Return the (X, Y) coordinate for the center point of the cell that contains the specified text.  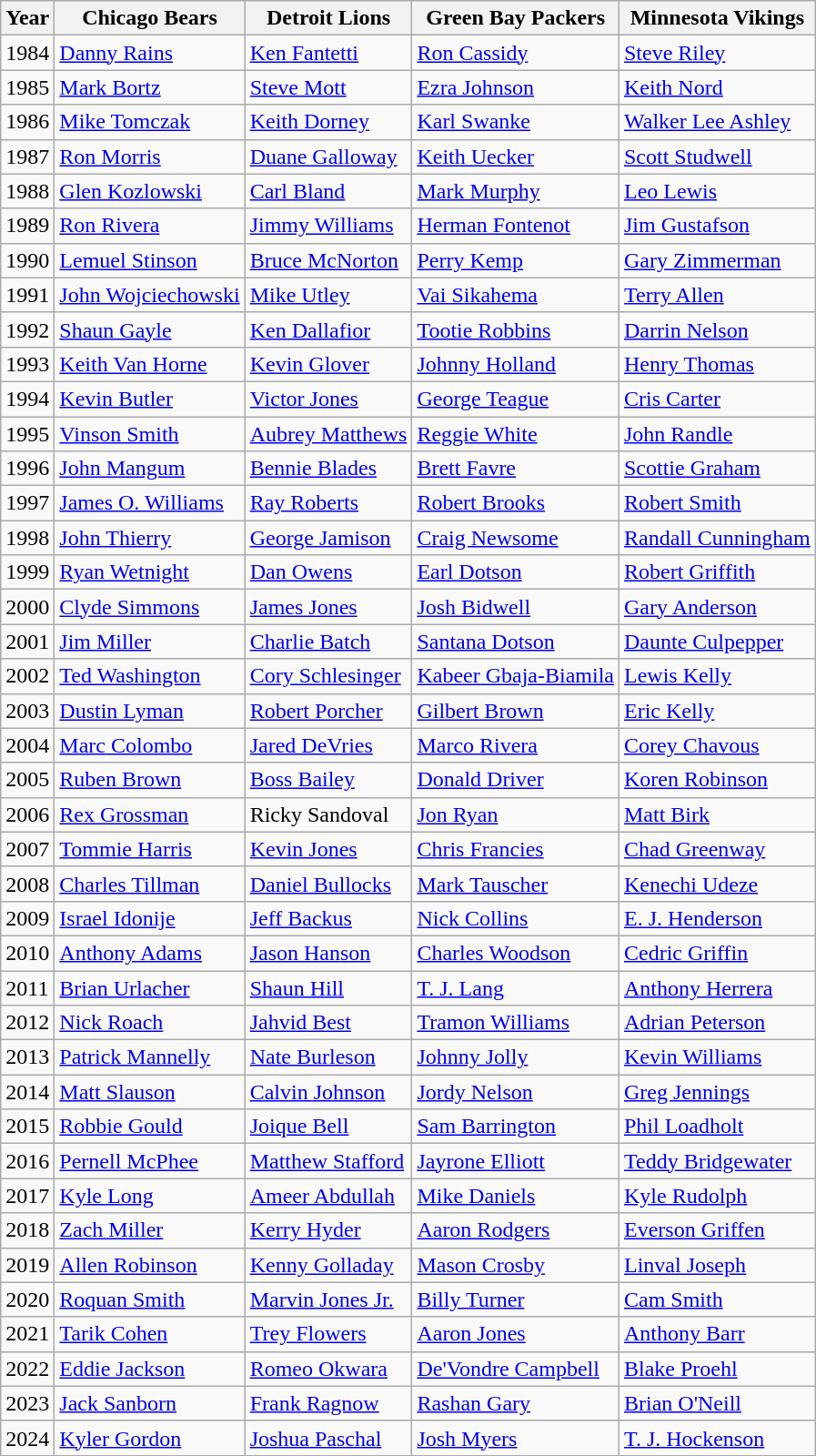
Teddy Bridgewater (717, 1161)
Keith Nord (717, 87)
Robert Smith (717, 503)
Vai Sikahema (516, 295)
2016 (27, 1161)
George Jamison (328, 538)
Joique Bell (328, 1127)
Allen Robinson (149, 1265)
Glen Kozlowski (149, 191)
Duane Galloway (328, 157)
Vinson Smith (149, 434)
2015 (27, 1127)
Kenny Golladay (328, 1265)
James Jones (328, 607)
De'Vondre Campbell (516, 1369)
Johnny Jolly (516, 1057)
2006 (27, 814)
John Thierry (149, 538)
Jon Ryan (516, 814)
Jordy Nelson (516, 1092)
Shaun Gayle (149, 329)
1984 (27, 53)
Ken Fantetti (328, 53)
Reggie White (516, 434)
2023 (27, 1403)
Daunte Culpepper (717, 642)
2012 (27, 1023)
Gary Zimmerman (717, 260)
Ruben Brown (149, 780)
Danny Rains (149, 53)
Trey Flowers (328, 1334)
John Mangum (149, 469)
Bruce McNorton (328, 260)
Tramon Williams (516, 1023)
Year (27, 18)
Anthony Herrera (717, 987)
Donald Driver (516, 780)
T. J. Lang (516, 987)
Tommie Harris (149, 849)
Nate Burleson (328, 1057)
Jahvid Best (328, 1023)
Tarik Cohen (149, 1334)
Brian Urlacher (149, 987)
1994 (27, 399)
Brett Favre (516, 469)
1991 (27, 295)
Kevin Williams (717, 1057)
Cam Smith (717, 1299)
Gary Anderson (717, 607)
Mark Bortz (149, 87)
Jared DeVries (328, 745)
1998 (27, 538)
Mason Crosby (516, 1265)
2022 (27, 1369)
Boss Bailey (328, 780)
2008 (27, 884)
1996 (27, 469)
Darrin Nelson (717, 329)
2011 (27, 987)
Ron Rivera (149, 226)
Mike Utley (328, 295)
Marvin Jones Jr. (328, 1299)
Marc Colombo (149, 745)
Clyde Simmons (149, 607)
Johnny Holland (516, 364)
Mike Daniels (516, 1196)
1999 (27, 572)
2017 (27, 1196)
John Randle (717, 434)
Jayrone Elliott (516, 1161)
Eric Kelly (717, 711)
1990 (27, 260)
Detroit Lions (328, 18)
Aaron Rodgers (516, 1230)
Charles Tillman (149, 884)
Kevin Glover (328, 364)
Karl Swanke (516, 122)
2013 (27, 1057)
Steve Riley (717, 53)
Robert Griffith (717, 572)
Robert Brooks (516, 503)
Perry Kemp (516, 260)
Minnesota Vikings (717, 18)
Scottie Graham (717, 469)
2001 (27, 642)
T. J. Hockenson (717, 1438)
Rex Grossman (149, 814)
Aaron Jones (516, 1334)
Matthew Stafford (328, 1161)
Sam Barrington (516, 1127)
Chicago Bears (149, 18)
Jack Sanborn (149, 1403)
Corey Chavous (717, 745)
Ameer Abdullah (328, 1196)
Kevin Butler (149, 399)
Shaun Hill (328, 987)
Jim Miller (149, 642)
Ryan Wetnight (149, 572)
Jeff Backus (328, 918)
Chris Francies (516, 849)
1989 (27, 226)
1992 (27, 329)
2005 (27, 780)
Herman Fontenot (516, 226)
2004 (27, 745)
2021 (27, 1334)
Ray Roberts (328, 503)
1993 (27, 364)
Ricky Sandoval (328, 814)
Keith Uecker (516, 157)
2007 (27, 849)
2014 (27, 1092)
2024 (27, 1438)
Carl Bland (328, 191)
E. J. Henderson (717, 918)
Anthony Adams (149, 953)
Jim Gustafson (717, 226)
Cedric Griffin (717, 953)
Romeo Okwara (328, 1369)
Matt Birk (717, 814)
Everson Griffen (717, 1230)
Matt Slauson (149, 1092)
Ken Dallafior (328, 329)
Cris Carter (717, 399)
Brian O'Neill (717, 1403)
Ron Cassidy (516, 53)
1988 (27, 191)
Ezra Johnson (516, 87)
Jason Hanson (328, 953)
Adrian Peterson (717, 1023)
2009 (27, 918)
Nick Roach (149, 1023)
Charles Woodson (516, 953)
Earl Dotson (516, 572)
Cory Schlesinger (328, 676)
Zach Miller (149, 1230)
Victor Jones (328, 399)
Anthony Barr (717, 1334)
Scott Studwell (717, 157)
Kyle Rudolph (717, 1196)
1985 (27, 87)
Robbie Gould (149, 1127)
Jimmy Williams (328, 226)
Terry Allen (717, 295)
Dustin Lyman (149, 711)
Walker Lee Ashley (717, 122)
Koren Robinson (717, 780)
John Wojciechowski (149, 295)
1987 (27, 157)
Keith Dorney (328, 122)
Blake Proehl (717, 1369)
1997 (27, 503)
1995 (27, 434)
Ron Morris (149, 157)
Roquan Smith (149, 1299)
Leo Lewis (717, 191)
Santana Dotson (516, 642)
Ted Washington (149, 676)
2000 (27, 607)
Linval Joseph (717, 1265)
2002 (27, 676)
Kenechi Udeze (717, 884)
Nick Collins (516, 918)
Greg Jennings (717, 1092)
Patrick Mannelly (149, 1057)
Craig Newsome (516, 538)
Tootie Robbins (516, 329)
Eddie Jackson (149, 1369)
Kerry Hyder (328, 1230)
Steve Mott (328, 87)
Kyler Gordon (149, 1438)
Kabeer Gbaja-Biamila (516, 676)
Calvin Johnson (328, 1092)
2003 (27, 711)
Bennie Blades (328, 469)
Marco Rivera (516, 745)
Billy Turner (516, 1299)
Lewis Kelly (717, 676)
Phil Loadholt (717, 1127)
Aubrey Matthews (328, 434)
Randall Cunningham (717, 538)
Israel Idonije (149, 918)
Charlie Batch (328, 642)
Gilbert Brown (516, 711)
Green Bay Packers (516, 18)
2010 (27, 953)
Pernell McPhee (149, 1161)
Chad Greenway (717, 849)
Mark Murphy (516, 191)
2018 (27, 1230)
Keith Van Horne (149, 364)
Frank Ragnow (328, 1403)
Josh Bidwell (516, 607)
Rashan Gary (516, 1403)
2019 (27, 1265)
Lemuel Stinson (149, 260)
Josh Myers (516, 1438)
George Teague (516, 399)
2020 (27, 1299)
1986 (27, 122)
Kevin Jones (328, 849)
Mark Tauscher (516, 884)
Henry Thomas (717, 364)
Mike Tomczak (149, 122)
Kyle Long (149, 1196)
Dan Owens (328, 572)
Robert Porcher (328, 711)
Daniel Bullocks (328, 884)
Joshua Paschal (328, 1438)
James O. Williams (149, 503)
